Search for the cell housing the specified text and yield its [X, Y] center coordinate. 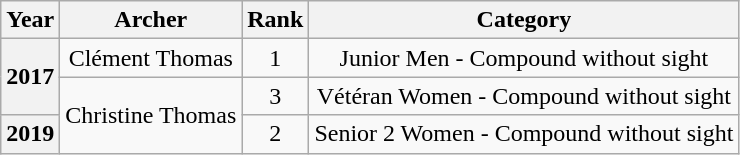
Junior Men - Compound without sight [524, 58]
2017 [30, 77]
Rank [276, 20]
Christine Thomas [151, 115]
Vétéran Women - Compound without sight [524, 96]
Archer [151, 20]
Senior 2 Women - Compound without sight [524, 134]
2019 [30, 134]
Clément Thomas [151, 58]
Year [30, 20]
3 [276, 96]
Category [524, 20]
1 [276, 58]
2 [276, 134]
